Determine the (x, y) coordinate at the center of the cell enclosing the given text.  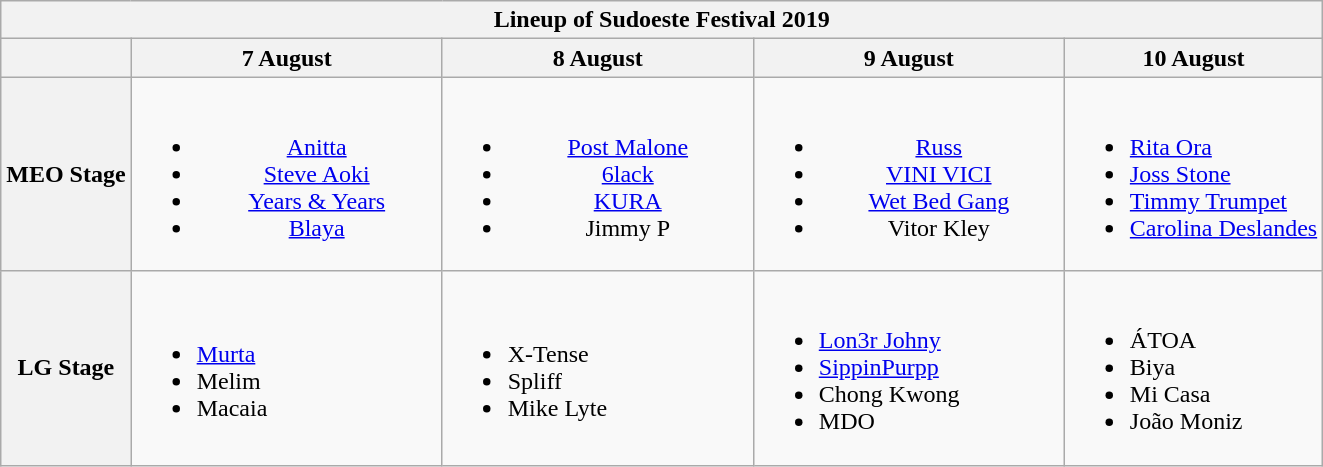
9 August (908, 58)
MurtaMelimMacaia (286, 368)
Lineup of Sudoeste Festival 2019 (662, 20)
RussVINI VICIWet Bed GangVitor Kley (908, 174)
8 August (598, 58)
MEO Stage (66, 174)
10 August (1193, 58)
Post Malone6lackKURAJimmy P (598, 174)
X-TenseSpliffMike Lyte (598, 368)
AnittaSteve AokiYears & YearsBlaya (286, 174)
Lon3r JohnySippinPurppChong KwongMDO (908, 368)
ÁTOABiyaMi CasaJoão Moniz (1193, 368)
Rita OraJoss StoneTimmy TrumpetCarolina Deslandes (1193, 174)
7 August (286, 58)
LG Stage (66, 368)
